Pinpoint the cell where the given text exists, returning its (x, y) midpoint coordinate. 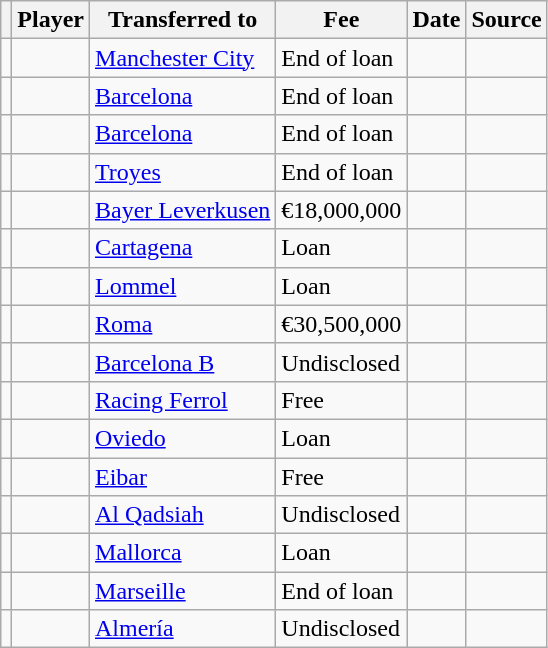
Troyes (183, 172)
Eibar (183, 477)
Manchester City (183, 58)
Date (436, 20)
Marseille (183, 591)
Oviedo (183, 438)
Al Qadsiah (183, 515)
Player (51, 20)
Transferred to (183, 20)
Bayer Leverkusen (183, 210)
Almería (183, 629)
Source (506, 20)
Fee (342, 20)
Lommel (183, 286)
Barcelona B (183, 362)
Cartagena (183, 248)
Racing Ferrol (183, 400)
€18,000,000 (342, 210)
Roma (183, 324)
€30,500,000 (342, 324)
Mallorca (183, 553)
